Scan for the cell matching the given text and deliver its [x, y] coordinate at center. 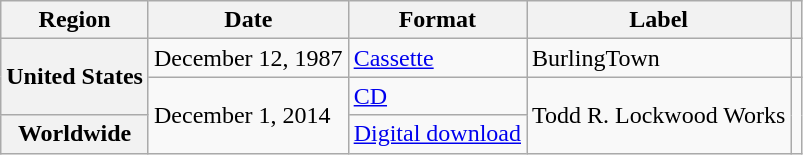
Cassette [437, 58]
December 12, 1987 [248, 58]
Date [248, 20]
Format [437, 20]
Todd R. Lockwood Works [659, 115]
Region [75, 20]
United States [75, 77]
CD [437, 96]
BurlingTown [659, 58]
Worldwide [75, 134]
Label [659, 20]
Digital download [437, 134]
December 1, 2014 [248, 115]
